Find where the given text appears and provide that cell's center as [X, Y] coordinate. 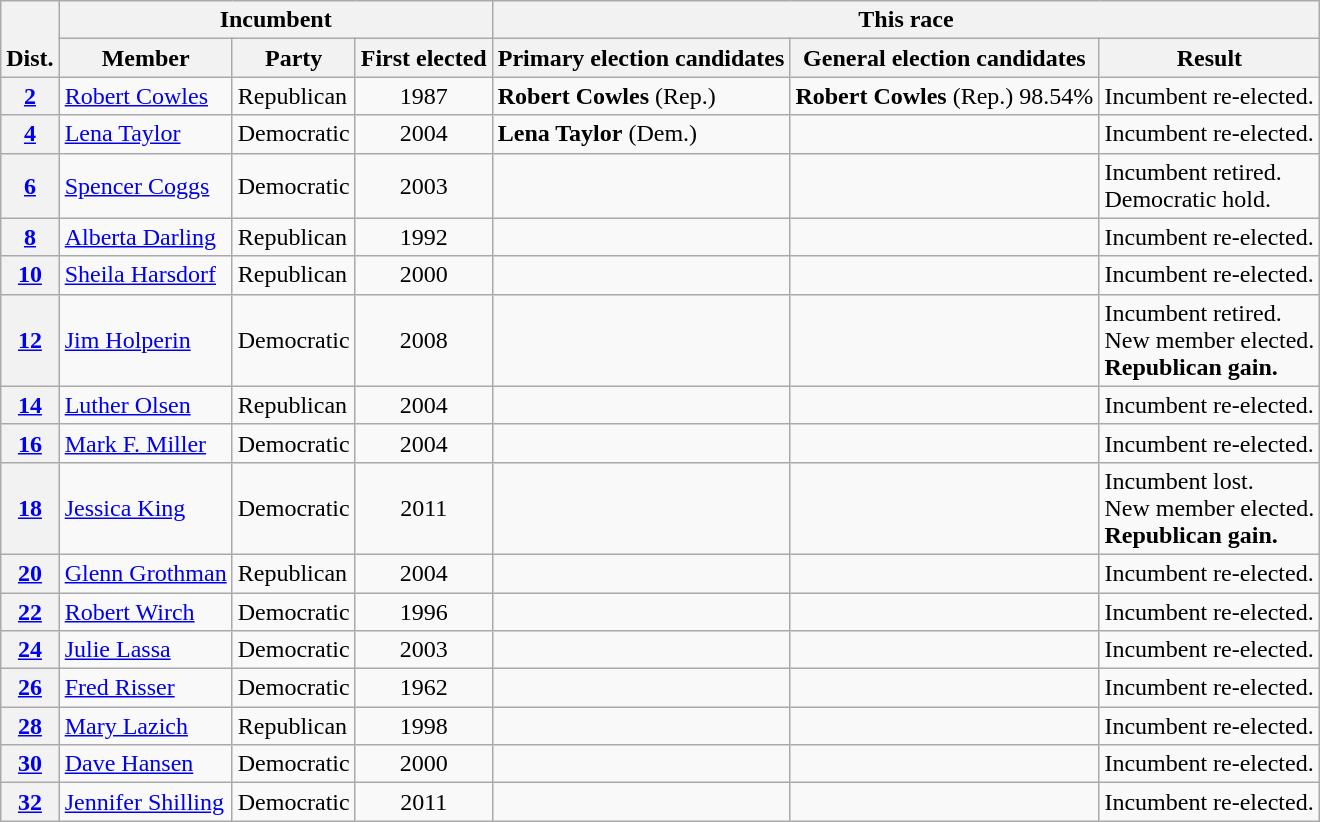
2008 [424, 340]
32 [30, 802]
Incumbent retired.Democratic hold. [1210, 186]
Luther Olsen [146, 405]
Incumbent lost.New member elected.Republican gain. [1210, 508]
16 [30, 443]
18 [30, 508]
Dist. [30, 39]
1987 [424, 96]
6 [30, 186]
14 [30, 405]
Mary Lazich [146, 726]
Jessica King [146, 508]
Robert Cowles (Rep.) 98.54% [944, 96]
Dave Hansen [146, 764]
This race [906, 20]
Fred Risser [146, 688]
Robert Cowles [146, 96]
4 [30, 134]
Party [294, 58]
22 [30, 611]
Sheila Harsdorf [146, 275]
28 [30, 726]
Mark F. Miller [146, 443]
1992 [424, 237]
Jim Holperin [146, 340]
Incumbent retired.New member elected.Republican gain. [1210, 340]
Lena Taylor (Dem.) [641, 134]
Julie Lassa [146, 650]
Incumbent [276, 20]
Lena Taylor [146, 134]
General election candidates [944, 58]
30 [30, 764]
2 [30, 96]
Robert Cowles (Rep.) [641, 96]
1998 [424, 726]
Glenn Grothman [146, 573]
10 [30, 275]
First elected [424, 58]
Robert Wirch [146, 611]
Member [146, 58]
1962 [424, 688]
20 [30, 573]
26 [30, 688]
8 [30, 237]
Alberta Darling [146, 237]
Spencer Coggs [146, 186]
12 [30, 340]
1996 [424, 611]
Result [1210, 58]
Primary election candidates [641, 58]
24 [30, 650]
Jennifer Shilling [146, 802]
